Search for the cell housing the specified text and yield its (x, y) center coordinate. 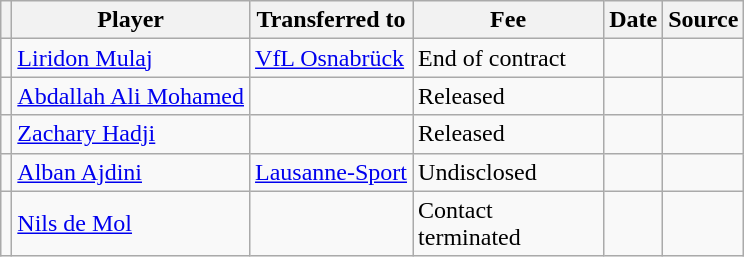
End of contract (508, 58)
Fee (508, 20)
Transferred to (332, 20)
Contact terminated (508, 224)
Source (704, 20)
VfL Osnabrück (332, 58)
Alban Ajdini (131, 172)
Lausanne-Sport (332, 172)
Undisclosed (508, 172)
Zachary Hadji (131, 134)
Liridon Mulaj (131, 58)
Abdallah Ali Mohamed (131, 96)
Nils de Mol (131, 224)
Player (131, 20)
Date (634, 20)
